Return (X, Y) of the center of cell containing provided text 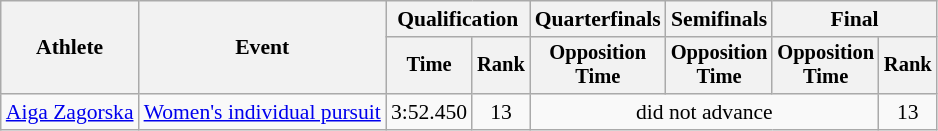
Athlete (70, 48)
Time (429, 66)
did not advance (704, 112)
Event (262, 48)
Aiga Zagorska (70, 112)
Women's individual pursuit (262, 112)
Quarterfinals (598, 19)
Semifinals (720, 19)
Final (854, 19)
Qualification (458, 19)
3:52.450 (429, 112)
